Output the [X, Y] coordinate of the center of the cell containing the given text.  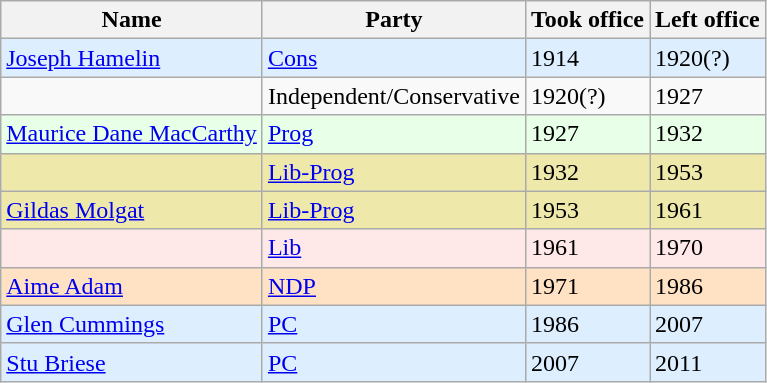
Lib [394, 248]
Prog [394, 134]
Aime Adam [132, 286]
2011 [708, 362]
1914 [587, 58]
Left office [708, 20]
Independent/Conservative [394, 96]
NDP [394, 286]
Stu Briese [132, 362]
Name [132, 20]
Gildas Molgat [132, 210]
1970 [708, 248]
Took office [587, 20]
Party [394, 20]
1971 [587, 286]
Cons [394, 58]
Glen Cummings [132, 324]
Joseph Hamelin [132, 58]
Maurice Dane MacCarthy [132, 134]
